Extract the (X, Y) coordinate from the center of the cell holding the provided text.  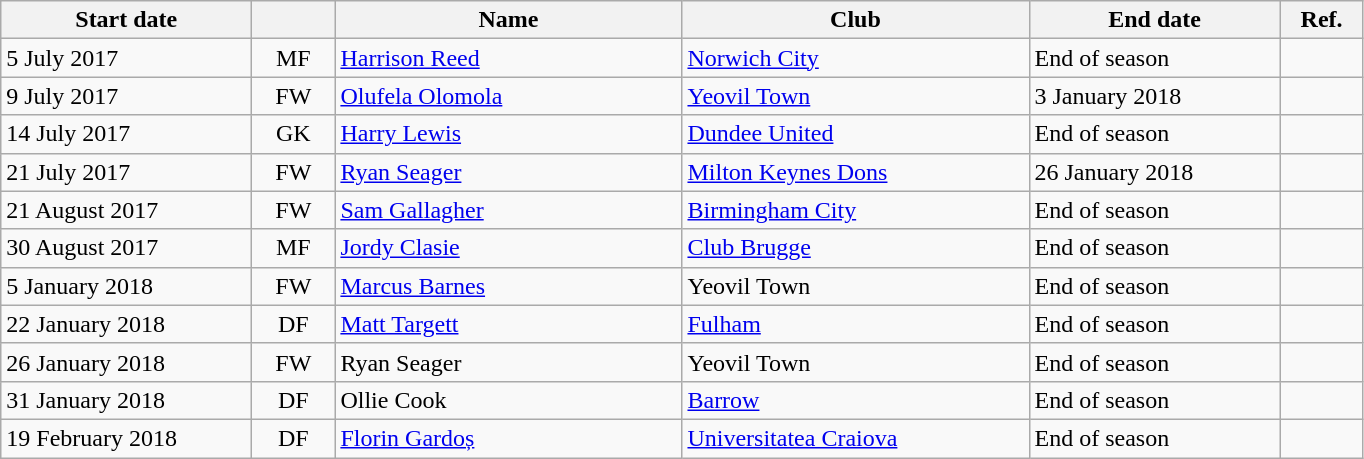
Ref. (1322, 20)
Jordy Clasie (508, 248)
Sam Gallagher (508, 210)
14 July 2017 (126, 134)
5 January 2018 (126, 286)
Florin Gardoș (508, 438)
21 July 2017 (126, 172)
Barrow (856, 400)
End date (1154, 20)
Olufela Olomola (508, 96)
Club Brugge (856, 248)
21 August 2017 (126, 210)
Name (508, 20)
Harry Lewis (508, 134)
Dundee United (856, 134)
Fulham (856, 324)
Universitatea Craiova (856, 438)
GK (294, 134)
30 August 2017 (126, 248)
Club (856, 20)
5 July 2017 (126, 58)
31 January 2018 (126, 400)
9 July 2017 (126, 96)
Norwich City (856, 58)
Marcus Barnes (508, 286)
Milton Keynes Dons (856, 172)
Matt Targett (508, 324)
Ollie Cook (508, 400)
19 February 2018 (126, 438)
3 January 2018 (1154, 96)
Start date (126, 20)
Birmingham City (856, 210)
Harrison Reed (508, 58)
22 January 2018 (126, 324)
